Scan for the cell matching the given text and deliver its (X, Y) coordinate at center. 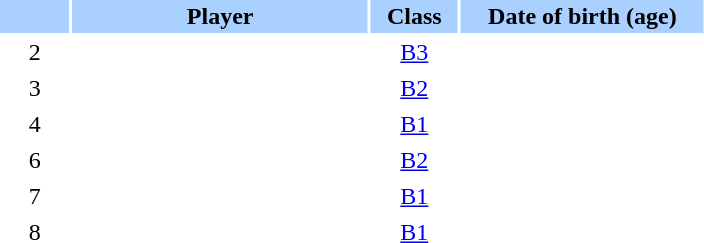
Class (414, 16)
6 (34, 160)
Date of birth (age) (582, 16)
7 (34, 196)
2 (34, 52)
3 (34, 88)
B3 (414, 52)
4 (34, 124)
Player (220, 16)
